Search for the cell housing the specified text and yield its [x, y] center coordinate. 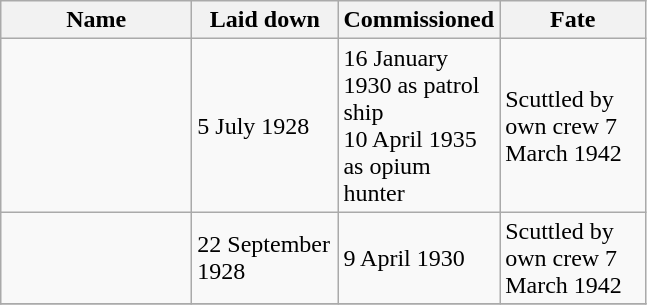
Laid down [265, 20]
22 September 1928 [265, 258]
9 April 1930 [419, 258]
5 July 1928 [265, 126]
Name [96, 20]
Commissioned [419, 20]
Fate [573, 20]
16 January 1930 as patrol ship10 April 1935 as opium hunter [419, 126]
